Identify which cell holds the provided text, then report its (X, Y) central coordinate. 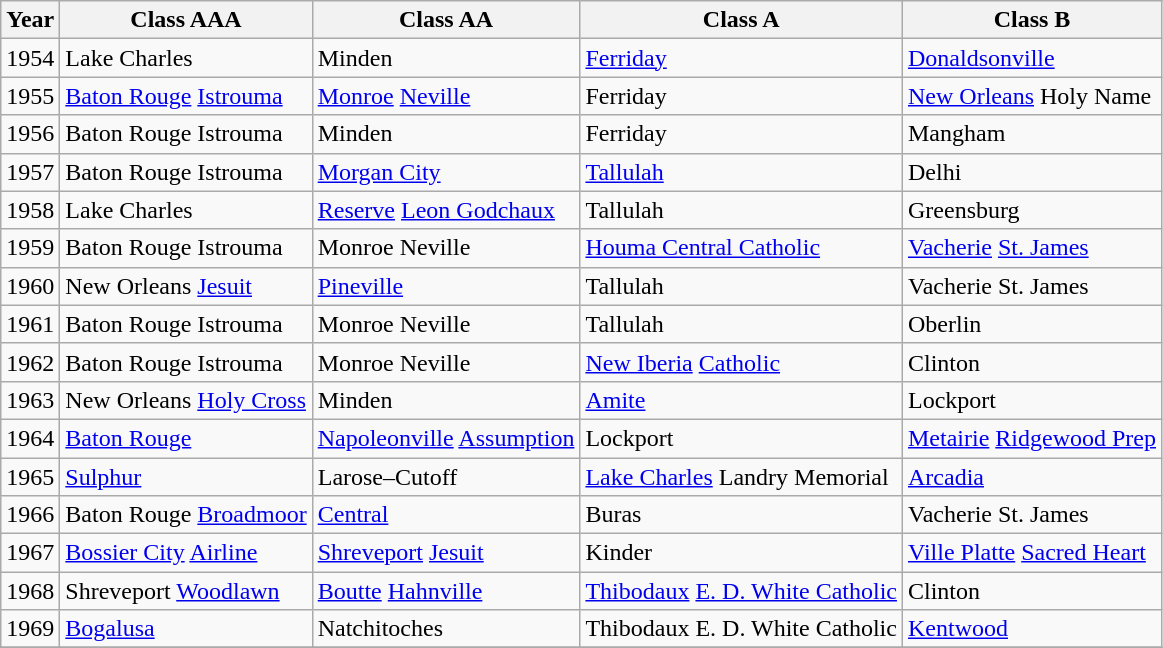
Bossier City Airline (186, 553)
Oberlin (1032, 324)
Mangham (1032, 134)
1968 (30, 591)
Amite (742, 400)
Natchitoches (446, 629)
Bogalusa (186, 629)
New Iberia Catholic (742, 362)
Baton Rouge Broadmoor (186, 515)
Pineville (446, 286)
Morgan City (446, 172)
Kentwood (1032, 629)
Reserve Leon Godchaux (446, 210)
Sulphur (186, 477)
New Orleans Holy Name (1032, 96)
Class AA (446, 20)
Napoleonville Assumption (446, 438)
Class AAA (186, 20)
Shreveport Woodlawn (186, 591)
1960 (30, 286)
Ville Platte Sacred Heart (1032, 553)
1957 (30, 172)
1964 (30, 438)
1954 (30, 58)
1966 (30, 515)
Kinder (742, 553)
1969 (30, 629)
Class A (742, 20)
Baton Rouge (186, 438)
Donaldsonville (1032, 58)
1965 (30, 477)
Greensburg (1032, 210)
Class B (1032, 20)
1956 (30, 134)
Buras (742, 515)
Year (30, 20)
1959 (30, 248)
Central (446, 515)
New Orleans Holy Cross (186, 400)
Shreveport Jesuit (446, 553)
1967 (30, 553)
1958 (30, 210)
Larose–Cutoff (446, 477)
Boutte Hahnville (446, 591)
New Orleans Jesuit (186, 286)
1955 (30, 96)
1963 (30, 400)
Houma Central Catholic (742, 248)
Lake Charles Landry Memorial (742, 477)
Delhi (1032, 172)
1962 (30, 362)
1961 (30, 324)
Arcadia (1032, 477)
Metairie Ridgewood Prep (1032, 438)
